Provide the (X, Y) coordinate of the cell's center where the given text is located.  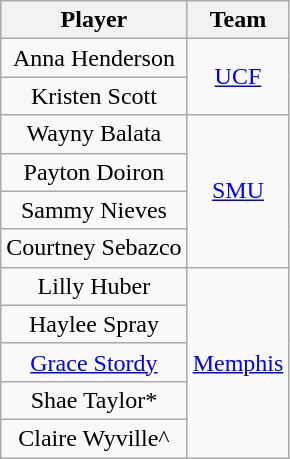
Payton Doiron (94, 172)
Player (94, 20)
Lilly Huber (94, 286)
Sammy Nieves (94, 210)
Wayny Balata (94, 134)
Memphis (238, 362)
Claire Wyville^ (94, 438)
Grace Stordy (94, 362)
SMU (238, 191)
Kristen Scott (94, 96)
Haylee Spray (94, 324)
Courtney Sebazco (94, 248)
UCF (238, 77)
Team (238, 20)
Shae Taylor* (94, 400)
Anna Henderson (94, 58)
